Return the (x, y) coordinate for the center point of the cell that contains the specified text.  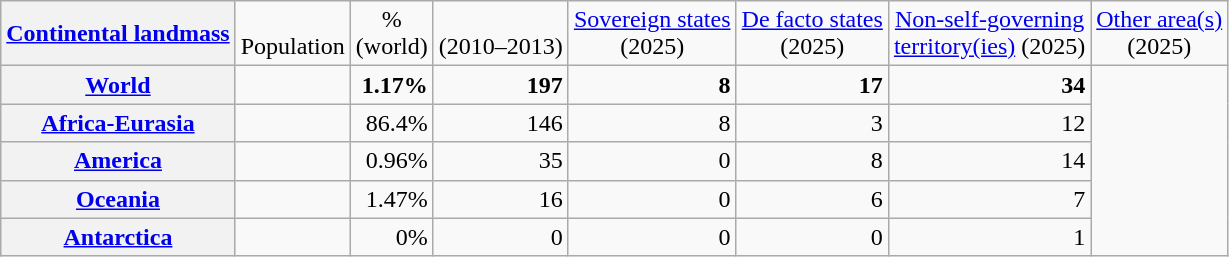
Antarctica (118, 237)
14 (989, 161)
%(world) (392, 34)
Non-self-governingterritory(ies) (2025) (989, 34)
86.4% (392, 123)
1 (989, 237)
6 (812, 199)
197 (500, 85)
America (118, 161)
7 (989, 199)
1.17% (392, 85)
Sovereign states(2025) (652, 34)
16 (500, 199)
De facto states(2025) (812, 34)
34 (989, 85)
Africa-Eurasia (118, 123)
Oceania (118, 199)
Other area(s)(2025) (1160, 34)
146 (500, 123)
12 (989, 123)
35 (500, 161)
World (118, 85)
0.96% (392, 161)
Continental landmass (118, 34)
1.47% (392, 199)
Population (292, 34)
17 (812, 85)
3 (812, 123)
0% (392, 237)
(2010–2013) (500, 34)
